Pinpoint the cell where the given text exists, returning its [X, Y] midpoint coordinate. 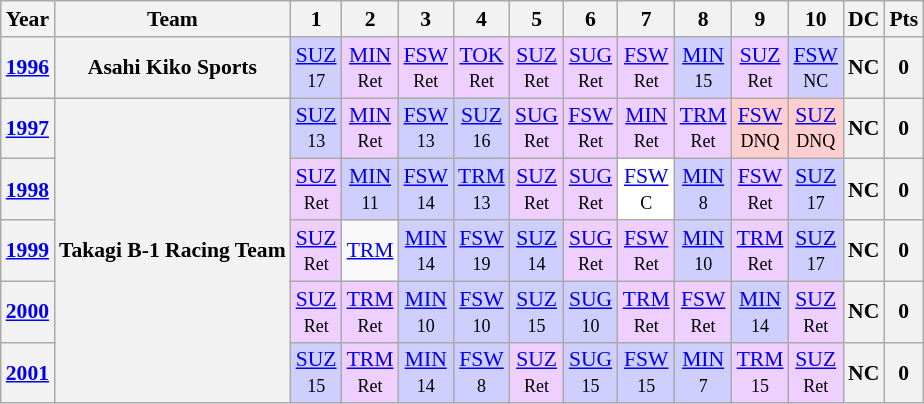
Pts [904, 19]
FSW10 [482, 312]
SUZDNQ [816, 128]
Year [28, 19]
Asahi Kiko Sports [172, 68]
TRM13 [482, 190]
1998 [28, 190]
FSW8 [482, 372]
7 [646, 19]
8 [704, 19]
SUG10 [590, 312]
FSW14 [426, 190]
10 [816, 19]
MIN8 [704, 190]
FSW19 [482, 250]
DC [864, 19]
1997 [28, 128]
4 [482, 19]
9 [760, 19]
3 [426, 19]
2001 [28, 372]
1 [316, 19]
SUZ13 [316, 128]
MIN11 [370, 190]
FSWC [646, 190]
5 [536, 19]
FSW15 [646, 372]
SUZ16 [482, 128]
FSWNC [816, 68]
Takagi B-1 Racing Team [172, 251]
SUZ14 [536, 250]
FSW13 [426, 128]
Team [172, 19]
2 [370, 19]
1996 [28, 68]
1999 [28, 250]
TRM15 [760, 372]
6 [590, 19]
SUG15 [590, 372]
2000 [28, 312]
FSWDNQ [760, 128]
TOKRet [482, 68]
MIN15 [704, 68]
TRM [370, 250]
MIN7 [704, 372]
